Output the [X, Y] coordinate of the center of the cell containing the given text.  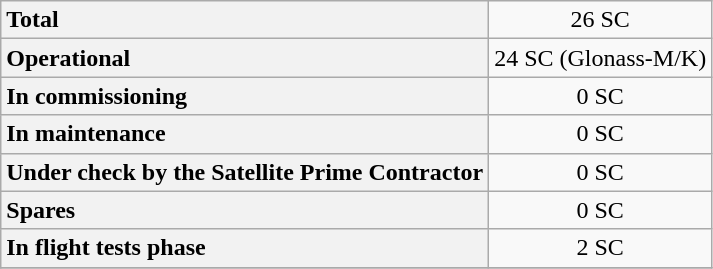
In maintenance [245, 134]
Spares [245, 210]
In commissioning [245, 96]
Under check by the Satellite Prime Contractor [245, 172]
Operational [245, 58]
2 SC [600, 248]
26 SC [600, 20]
24 SC (Glonass-M/K) [600, 58]
In flight tests phase [245, 248]
Total [245, 20]
